Output the (x, y) coordinate of the center of the cell containing the given text.  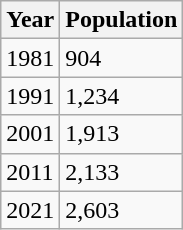
1,913 (122, 134)
1981 (30, 58)
904 (122, 58)
2,133 (122, 172)
2,603 (122, 210)
Year (30, 20)
2021 (30, 210)
2001 (30, 134)
2011 (30, 172)
1,234 (122, 96)
Population (122, 20)
1991 (30, 96)
